Output the [X, Y] coordinate of the center of the cell containing the given text.  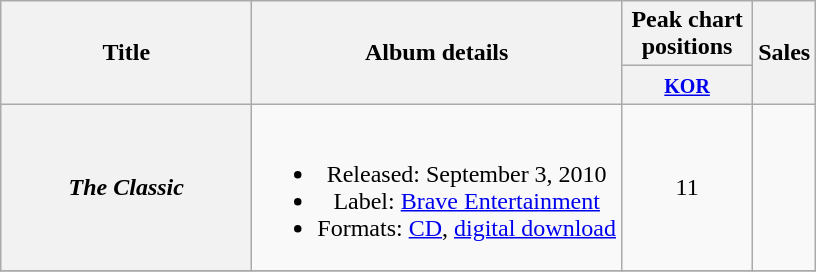
Released: September 3, 2010Label: Brave EntertainmentFormats: CD, digital download [437, 188]
Title [126, 52]
Peak chart positions [688, 34]
KOR [688, 85]
The Classic [126, 188]
Album details [437, 52]
Sales [784, 52]
11 [688, 188]
